Return [X, Y] of the center of cell containing provided text 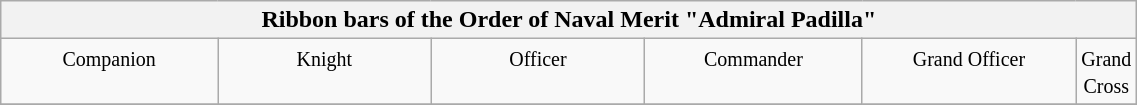
Grand Cross [1106, 72]
Grand Officer [969, 72]
Commander [754, 72]
Knight [325, 72]
Companion [110, 72]
Officer [538, 72]
Ribbon bars of the Order of Naval Merit "Admiral Padilla" [569, 20]
